Capture the cell that displays the provided text and extract its [X, Y] central coordinate. 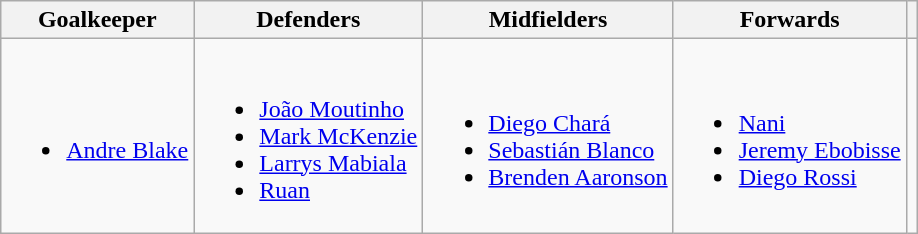
Goalkeeper [98, 20]
João Moutinho Mark McKenzie Larrys Mabiala Ruan [308, 136]
Diego Chará Sebastián Blanco Brenden Aaronson [548, 136]
Forwards [790, 20]
Defenders [308, 20]
Nani Jeremy Ebobisse Diego Rossi [790, 136]
Midfielders [548, 20]
Andre Blake [98, 136]
